Return the [X, Y] coordinate for the center point of the cell that contains the specified text.  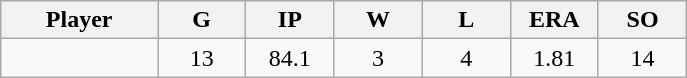
IP [290, 20]
4 [466, 58]
3 [378, 58]
84.1 [290, 58]
SO [642, 20]
L [466, 20]
14 [642, 58]
G [202, 20]
1.81 [554, 58]
W [378, 20]
13 [202, 58]
Player [80, 20]
ERA [554, 20]
